Determine the [x, y] coordinate at the center of the cell enclosing the given text.  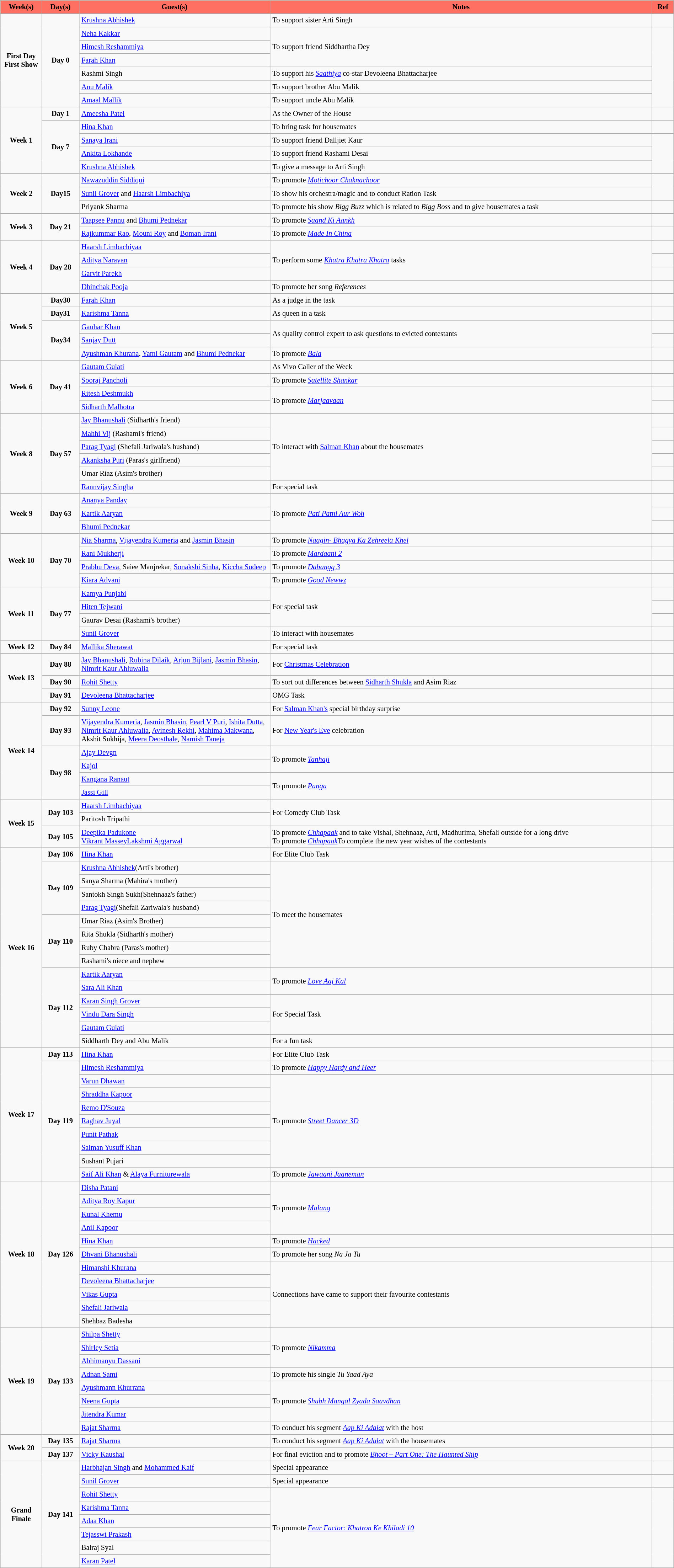
Sushant Pujari [174, 1161]
Sara Ali Khan [174, 988]
To promote Tanhaji [461, 759]
Himanshi Khurana [174, 1268]
Day31 [60, 314]
Rashami's niece and nephew [174, 961]
Umar Riaz (Asim's brother) [174, 474]
Kiara Advani [174, 580]
For Special Task [461, 1014]
Adaa Khan [174, 1521]
Mallika Sherawat [174, 647]
To promote Panga [461, 786]
Shirley Setia [174, 1348]
As a judge in the task [461, 300]
Santokh Singh Sukh(Shehnaaz's father) [174, 894]
Aditya Roy Kapur [174, 1201]
To promote Bala [461, 353]
Kangana Ranaut [174, 779]
Harbhajan Singh and Mohammed Kaif [174, 1468]
Abhimanyu Dassani [174, 1361]
Neena Gupta [174, 1401]
Week 8 [21, 454]
To promote Hacked [461, 1241]
Prabhu Deva, Saiee Manjrekar, Sonakshi Sinha, Kiccha Sudeep [174, 567]
To promote Love Aaj Kal [461, 981]
Priyank Sharma [174, 207]
Shehbaz Badesha [174, 1321]
Karan Patel [174, 1561]
Day 92 [60, 709]
Saif Ali Khan & Alaya Furniturewala [174, 1174]
Day 141 [60, 1514]
Punit Pathak [174, 1134]
To promote his single Tu Yaad Aya [461, 1374]
Rajkummar Rao, Mouni Roy and Boman Irani [174, 234]
Rani Mukherji [174, 554]
Anu Malik [174, 87]
Deepika PadukoneVikrant MasseyLakshmi Aggarwal [174, 837]
As queen in a task [461, 314]
Day34 [60, 340]
Week 12 [21, 647]
Rita Shukla (Sidharth's mother) [174, 934]
Day 21 [60, 227]
Kajol [174, 766]
Day 110 [60, 941]
Week 6 [21, 387]
Jay Bhanushali, Rubina Dilaik, Arjun Bijlani, Jasmin Bhasin, Nimrit Kaur Ahluwalia [174, 665]
To promote Naagin- Bhagya Ka Zehreela Khel [461, 540]
Siddharth Dey and Abu Malik [174, 1041]
To give a message to Arti Singh [461, 167]
To meet the housemates [461, 914]
To promote Malang [461, 1207]
To interact with Salman Khan about the housemates [461, 447]
Day 0 [60, 60]
For a fun task [461, 1041]
Ajay Devgn [174, 752]
Vicky Kaushal [174, 1454]
Shraddha Kapoor [174, 1094]
Day 77 [60, 613]
To bring task for housemates [461, 127]
To promote Pati Patni Aur Woh [461, 513]
To promote her song References [461, 287]
Rannvijay Singha [174, 487]
As Vivo Caller of the Week [461, 367]
Sooraj Pancholi [174, 380]
For final eviction and to promote Bhoot – Part One: The Haunted Ship [461, 1454]
Day30 [60, 300]
Day 113 [60, 1054]
Vindu Dara Singh [174, 1014]
Day 109 [60, 887]
Tejasswi Prakash [174, 1534]
Akanksha Puri (Paras's girlfriend) [174, 460]
Ruby Chabra (Paras's mother) [174, 948]
Dhvani Bhanushali [174, 1254]
Day 70 [60, 560]
Taapsee Pannu and Bhumi Pednekar [174, 220]
To show his orchestra/magic and to conduct Ration Task [461, 193]
Shilpa Shetty [174, 1334]
To support brother Abu Malik [461, 87]
To promote Nikamma [461, 1348]
Day 135 [60, 1441]
Week 13 [21, 678]
To promote her song Na Ja Tu [461, 1254]
Kamya Punjabi [174, 593]
Ayushmann Khurrana [174, 1388]
Week 16 [21, 948]
Mahhi Vij (Rashami's friend) [174, 433]
Garvit Parekh [174, 273]
Week 10 [21, 560]
To promote Mardaani 2 [461, 554]
Sanaya Irani [174, 140]
Ananya Panday [174, 500]
Day 84 [60, 647]
Day 93 [60, 731]
Parag Tyagi (Shefali Jariwala's husband) [174, 447]
Varun Dhawan [174, 1081]
Day 133 [60, 1381]
To support sister Arti Singh [461, 20]
Day 105 [60, 837]
Week(s) [21, 7]
Paritosh Tripathi [174, 819]
Day 103 [60, 812]
Jitendra Kumar [174, 1414]
Shefali Jariwala [174, 1308]
Sidharth Malhotra [174, 407]
To support uncle Abu Malik [461, 100]
For Comedy Club Task [461, 812]
Day 28 [60, 267]
For Christmas Celebration [461, 665]
As the Owner of the House [461, 113]
Day 57 [60, 454]
Ref [663, 7]
Sunny Leone [174, 709]
Raghav Juyal [174, 1121]
To perform some Khatra Khatra Khatra tasks [461, 260]
Sanya Sharma (Mahira's mother) [174, 881]
Day 119 [60, 1121]
To conduct his segment Aap Ki Adalat with the housemates [461, 1441]
To promote Fear Factor: Khatron Ke Khiladi 10 [461, 1527]
Dhinchak Pooja [174, 287]
To promote Street Dancer 3D [461, 1121]
For Salman Khan's special birthday surprise [461, 709]
Week 3 [21, 227]
To promote Happy Hardy and Heer [461, 1068]
For New Year's Eve celebration [461, 731]
Day 7 [60, 147]
Week 19 [21, 1381]
Rashmi Singh [174, 74]
Anil Kapoor [174, 1228]
To promote Made In China [461, 234]
Day 90 [60, 682]
Sanjay Dutt [174, 340]
To promote Good Newwz [461, 580]
Day 106 [60, 854]
Notes [461, 7]
To support friend Dalljiet Kaur [461, 140]
Ayushman Khurana, Yami Gautam and Bhumi Pednekar [174, 353]
Amaal Mallik [174, 100]
Krushna Abhishek(Arti's brother) [174, 868]
To promote his show Bigg Buzz which is related to Bigg Boss and to give housemates a task [461, 207]
Gauhar Khan [174, 327]
Karan Singh Grover [174, 1001]
Day 137 [60, 1454]
To promote Shubh Mangal Zyada Saavdhan [461, 1401]
Day(s) [60, 7]
First DayFirst Show [21, 60]
Week 14 [21, 750]
Week 18 [21, 1254]
Ameesha Patel [174, 113]
Connections have came to support their favourite contestants [461, 1294]
Salman Yusuff Khan [174, 1148]
To sort out differences between Sidharth Shukla and Asim Riaz [461, 682]
Kunal Khemu [174, 1214]
Day 63 [60, 513]
Sunil Grover and Haarsh Limbachiya [174, 193]
Day 41 [60, 387]
To support his Saathiya co-star Devoleena Bhattacharjee [461, 74]
Disha Patani [174, 1188]
GrandFinale [21, 1514]
To promote Dabangg 3 [461, 567]
To support friend Siddhartha Dey [461, 47]
Day 88 [60, 665]
Week 4 [21, 267]
Jassi Gill [174, 793]
Parag Tyagi(Shefali Zariwala's husband) [174, 908]
Week 9 [21, 513]
Hiten Tejwani [174, 607]
Guest(s) [174, 7]
As quality control expert to ask questions to evicted contestants [461, 334]
Day15 [60, 193]
Umar Riaz (Asim's Brother) [174, 921]
Aditya Narayan [174, 260]
Day 126 [60, 1254]
Vikas Gupta [174, 1294]
To interact with housemates [461, 634]
Week 11 [21, 613]
To conduct his segment Aap Ki Adalat with the host [461, 1428]
Balraj Syal [174, 1548]
Week 2 [21, 193]
Day 98 [60, 772]
Day 1 [60, 113]
Jay Bhanushali (Sidharth's friend) [174, 420]
Week 1 [21, 140]
Day 91 [60, 695]
Nawazuddin Siddiqui [174, 180]
Week 20 [21, 1448]
Remo D'Souza [174, 1108]
To promote Marjaavaan [461, 400]
To support friend Rashami Desai [461, 154]
To promote Motichoor Chaknachoor [461, 180]
Nia Sharma, Vijayendra Kumeria and Jasmin Bhasin [174, 540]
OMG Task [461, 695]
Neha Kakkar [174, 33]
To promote Jawaani Jaaneman [461, 1174]
Week 15 [21, 823]
To promote Saand Ki Aankh [461, 220]
Bhumi Pednekar [174, 527]
Ankita Lokhande [174, 154]
Ritesh Deshmukh [174, 394]
Gaurav Desai (Rashami's brother) [174, 620]
To promote Satellite Shankar [461, 380]
Day 112 [60, 1008]
Adnan Sami [174, 1374]
Week 17 [21, 1114]
Week 5 [21, 327]
